Pinpoint the cell where the given text exists, returning its [X, Y] midpoint coordinate. 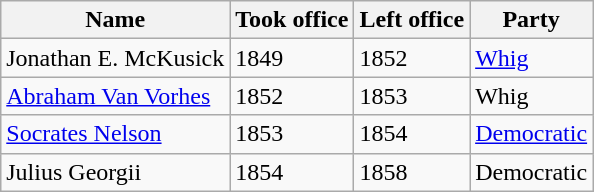
Left office [412, 20]
Abraham Van Vorhes [116, 96]
Julius Georgii [116, 172]
Party [532, 20]
Took office [292, 20]
Name [116, 20]
Jonathan E. McKusick [116, 58]
Socrates Nelson [116, 134]
1849 [292, 58]
1858 [412, 172]
